Return [x, y] of the center of cell containing provided text 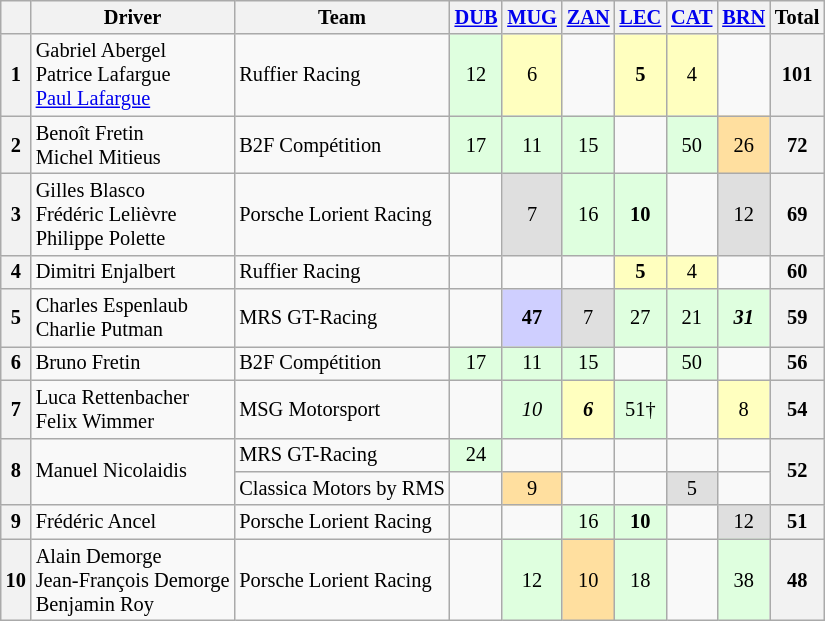
47 [532, 318]
Frédéric Ancel [133, 522]
Charles Espenlaub Charlie Putman [133, 318]
Driver [133, 17]
Luca Rettenbacher Felix Wimmer [133, 409]
Gabriel Abergel Patrice Lafargue Paul Lafargue [133, 75]
38 [744, 580]
51† [641, 409]
Dimitri Enjalbert [133, 272]
Benoît Fretin Michel Mitieus [133, 145]
48 [797, 580]
69 [797, 214]
60 [797, 272]
101 [797, 75]
27 [641, 318]
24 [476, 455]
Gilles Blasco Frédéric Lelièvre Philippe Polette [133, 214]
MUG [532, 17]
Team [342, 17]
ZAN [588, 17]
18 [641, 580]
51 [797, 522]
59 [797, 318]
Total [797, 17]
LEC [641, 17]
BRN [744, 17]
52 [797, 472]
Classica Motors by RMS [342, 488]
1 [16, 75]
Manuel Nicolaidis [133, 472]
21 [692, 318]
54 [797, 409]
72 [797, 145]
Bruno Fretin [133, 363]
DUB [476, 17]
56 [797, 363]
3 [16, 214]
MSG Motorsport [342, 409]
31 [744, 318]
CAT [692, 17]
Alain Demorge Jean-François Demorge Benjamin Roy [133, 580]
26 [744, 145]
2 [16, 145]
